From the cell containing the given text, extract its center point as [X, Y] coordinate. 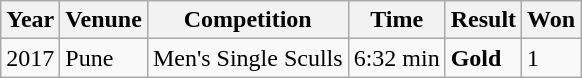
Result [483, 20]
Year [30, 20]
2017 [30, 58]
1 [552, 58]
Venune [104, 20]
6:32 min [396, 58]
Time [396, 20]
Pune [104, 58]
Competition [248, 20]
Won [552, 20]
Men's Single Sculls [248, 58]
Gold [483, 58]
